Output the (x, y) coordinate of the center of the cell containing the given text.  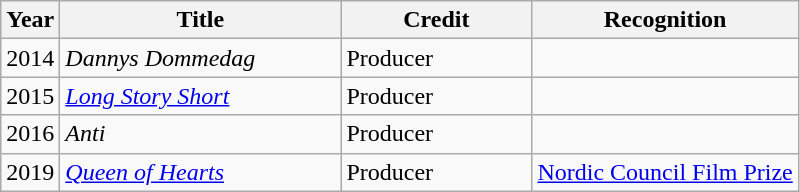
2014 (30, 58)
2016 (30, 134)
2015 (30, 96)
Credit (436, 20)
Anti (200, 134)
Dannys Dommedag (200, 58)
2019 (30, 172)
Queen of Hearts (200, 172)
Year (30, 20)
Long Story Short (200, 96)
Nordic Council Film Prize (665, 172)
Title (200, 20)
Recognition (665, 20)
